Provide the [X, Y] coordinate of the cell's center where the given text is located.  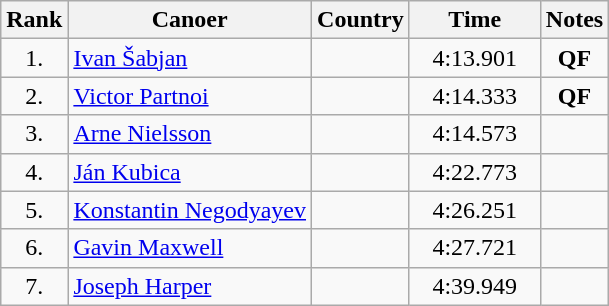
Ján Kubica [190, 172]
Arne Nielsson [190, 134]
Country [361, 20]
5. [34, 210]
Ivan Šabjan [190, 58]
4:39.949 [474, 286]
Gavin Maxwell [190, 248]
3. [34, 134]
Joseph Harper [190, 286]
Notes [574, 20]
Canoer [190, 20]
Time [474, 20]
4:13.901 [474, 58]
1. [34, 58]
6. [34, 248]
4:27.721 [474, 248]
4:22.773 [474, 172]
4:14.573 [474, 134]
4:14.333 [474, 96]
7. [34, 286]
4. [34, 172]
Victor Partnoi [190, 96]
Konstantin Negodyayev [190, 210]
Rank [34, 20]
4:26.251 [474, 210]
2. [34, 96]
